Pinpoint the cell where the given text exists, returning its [x, y] midpoint coordinate. 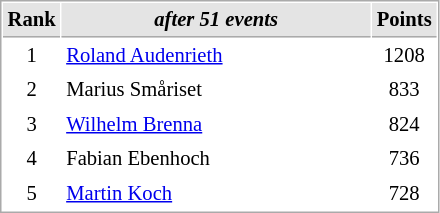
Roland Audenrieth [216, 56]
736 [404, 158]
4 [32, 158]
833 [404, 90]
1 [32, 56]
Marius Småriset [216, 90]
1208 [404, 56]
5 [32, 194]
Fabian Ebenhoch [216, 158]
Rank [32, 20]
2 [32, 90]
3 [32, 124]
Points [404, 20]
824 [404, 124]
after 51 events [216, 20]
Wilhelm Brenna [216, 124]
728 [404, 194]
Martin Koch [216, 194]
